Extract the [X, Y] coordinate from the center of the cell holding the provided text.  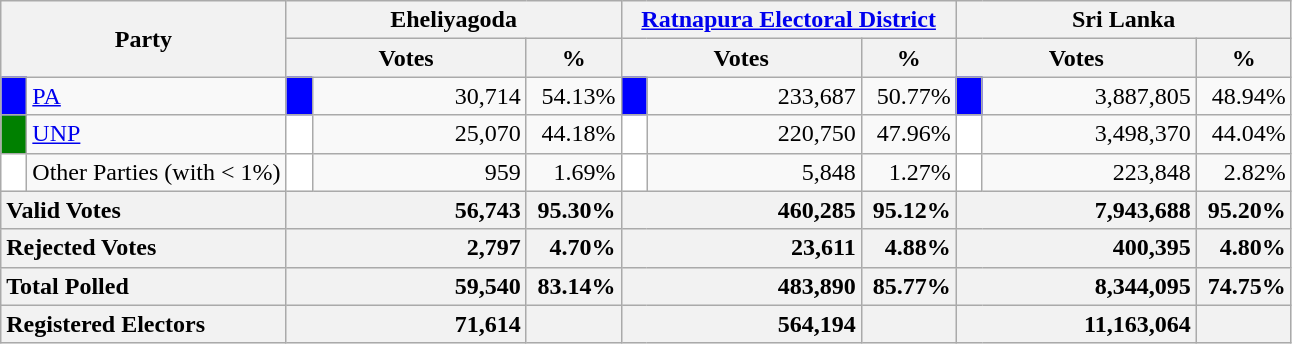
85.77% [908, 286]
Party [144, 39]
Eheliyagoda [454, 20]
Valid Votes [144, 210]
3,887,805 [1089, 96]
8,344,095 [1076, 286]
3,498,370 [1089, 134]
Registered Electors [144, 324]
2.82% [1244, 172]
Total Polled [144, 286]
23,611 [741, 248]
Ratnapura Electoral District [788, 20]
4.80% [1244, 248]
11,163,064 [1076, 324]
223,848 [1089, 172]
Rejected Votes [144, 248]
44.04% [1244, 134]
25,070 [419, 134]
UNP [156, 134]
Other Parties (with < 1%) [156, 172]
54.13% [574, 96]
56,743 [406, 210]
74.75% [1244, 286]
59,540 [406, 286]
5,848 [754, 172]
4.88% [908, 248]
50.77% [908, 96]
PA [156, 96]
2,797 [406, 248]
1.27% [908, 172]
71,614 [406, 324]
483,890 [741, 286]
48.94% [1244, 96]
4.70% [574, 248]
95.20% [1244, 210]
7,943,688 [1076, 210]
44.18% [574, 134]
959 [419, 172]
400,395 [1076, 248]
Sri Lanka [1124, 20]
83.14% [574, 286]
220,750 [754, 134]
564,194 [741, 324]
95.30% [574, 210]
30,714 [419, 96]
47.96% [908, 134]
1.69% [574, 172]
233,687 [754, 96]
95.12% [908, 210]
460,285 [741, 210]
